Output the [x, y] coordinate of the center of the cell containing the given text.  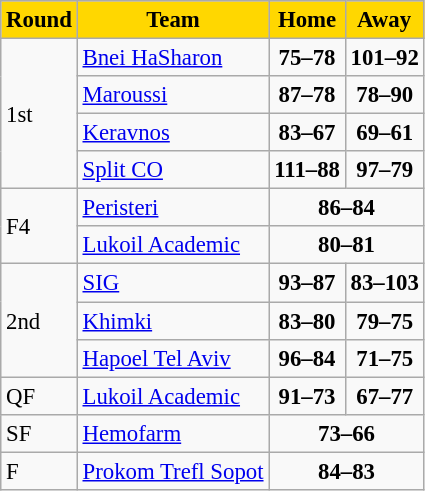
Away [384, 20]
1st [39, 114]
80–81 [346, 245]
86–84 [346, 208]
Khimki [173, 321]
71–75 [384, 358]
97–79 [384, 170]
93–87 [307, 283]
111–88 [307, 170]
83–67 [307, 133]
F4 [39, 226]
67–77 [384, 396]
Maroussi [173, 95]
Peristeri [173, 208]
Hapoel Tel Aviv [173, 358]
F [39, 471]
69–61 [384, 133]
83–103 [384, 283]
Home [307, 20]
2nd [39, 320]
78–90 [384, 95]
SF [39, 433]
84–83 [346, 471]
Keravnos [173, 133]
SIG [173, 283]
83–80 [307, 321]
73–66 [346, 433]
Prokom Trefl Sopot [173, 471]
96–84 [307, 358]
Hemofarm [173, 433]
91–73 [307, 396]
Bnei HaSharon [173, 58]
QF [39, 396]
Split CO [173, 170]
Round [39, 20]
87–78 [307, 95]
75–78 [307, 58]
Team [173, 20]
101–92 [384, 58]
79–75 [384, 321]
